Locate the cell with the specified text and output its [x, y] center coordinate. 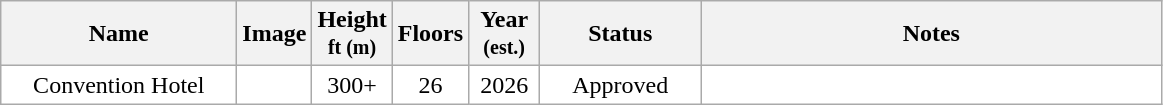
26 [430, 85]
Approved [620, 85]
Heightft (m) [352, 34]
300+ [352, 85]
Status [620, 34]
Image [274, 34]
Name [119, 34]
2026 [504, 85]
Floors [430, 34]
Notes [932, 34]
Convention Hotel [119, 85]
Year(est.) [504, 34]
